Provide the [x, y] coordinate of the cell's center where the given text is located.  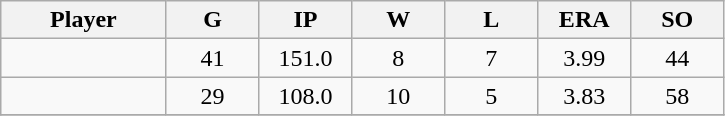
W [398, 20]
5 [492, 96]
41 [212, 58]
151.0 [306, 58]
L [492, 20]
IP [306, 20]
29 [212, 96]
58 [678, 96]
10 [398, 96]
108.0 [306, 96]
G [212, 20]
Player [84, 20]
8 [398, 58]
44 [678, 58]
3.83 [584, 96]
SO [678, 20]
3.99 [584, 58]
7 [492, 58]
ERA [584, 20]
